Locate the cell with the specified text and output its (X, Y) center coordinate. 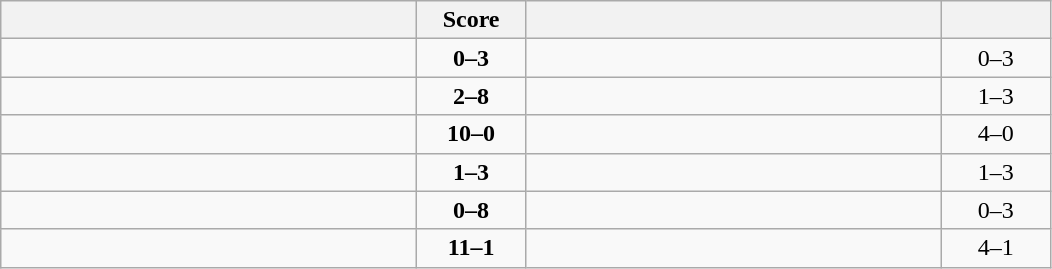
10–0 (472, 134)
2–8 (472, 96)
4–1 (996, 248)
11–1 (472, 248)
0–8 (472, 210)
Score (472, 20)
4–0 (996, 134)
